Output the (X, Y) coordinate of the center of the cell containing the given text.  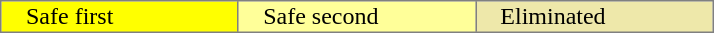
Eliminated (594, 17)
Safe second (356, 17)
Safe first (120, 17)
